Locate the cell with the specified text and output its (X, Y) center coordinate. 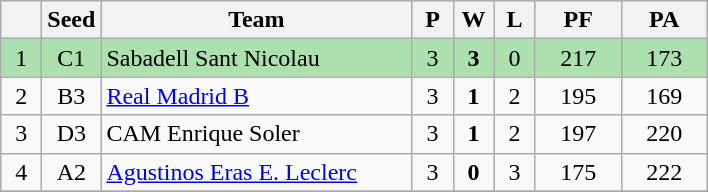
L (514, 20)
Team (256, 20)
PF (578, 20)
A2 (72, 172)
Agustinos Eras E. Leclerc (256, 172)
Seed (72, 20)
P (432, 20)
222 (664, 172)
PA (664, 20)
Real Madrid B (256, 96)
CAM Enrique Soler (256, 134)
217 (578, 58)
173 (664, 58)
195 (578, 96)
4 (22, 172)
Sabadell Sant Nicolau (256, 58)
197 (578, 134)
B3 (72, 96)
175 (578, 172)
169 (664, 96)
220 (664, 134)
C1 (72, 58)
W (474, 20)
D3 (72, 134)
